Provide the [x, y] coordinate of the cell's center where the given text is located.  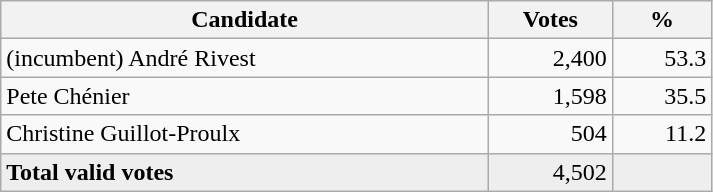
(incumbent) André Rivest [245, 58]
Votes [550, 20]
Christine Guillot-Proulx [245, 134]
2,400 [550, 58]
53.3 [662, 58]
35.5 [662, 96]
Pete Chénier [245, 96]
% [662, 20]
4,502 [550, 172]
1,598 [550, 96]
504 [550, 134]
Candidate [245, 20]
11.2 [662, 134]
Total valid votes [245, 172]
